Scan for the cell matching the given text and deliver its [x, y] coordinate at center. 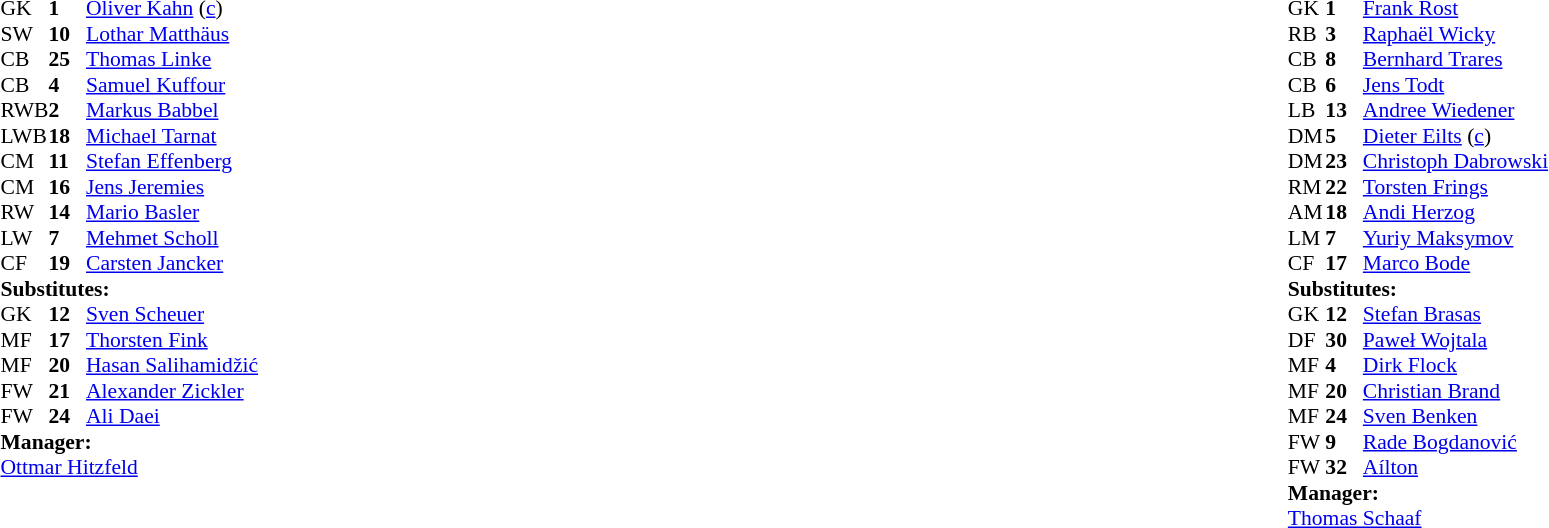
Samuel Kuffour [172, 85]
22 [1344, 187]
19 [67, 263]
AM [1307, 213]
Jens Todt [1456, 85]
21 [67, 391]
Mehmet Scholl [172, 238]
Stefan Brasas [1456, 315]
Michael Tarnat [172, 136]
Thorsten Fink [172, 340]
11 [67, 161]
Carsten Jancker [172, 263]
Yuriy Maksymov [1456, 238]
Ottmar Hitzfeld [129, 467]
16 [67, 187]
RWB [24, 111]
32 [1344, 467]
23 [1344, 161]
5 [1344, 136]
Paweł Wojtala [1456, 340]
Christoph Dabrowski [1456, 161]
Thomas Linke [172, 59]
3 [1344, 34]
Bernhard Trares [1456, 59]
Sven Scheuer [172, 315]
Alexander Zickler [172, 391]
Hasan Salihamidžić [172, 365]
LB [1307, 111]
14 [67, 213]
Dirk Flock [1456, 365]
Ali Daei [172, 417]
Andree Wiedener [1456, 111]
6 [1344, 85]
LW [24, 238]
Aílton [1456, 467]
LWB [24, 136]
13 [1344, 111]
8 [1344, 59]
2 [67, 111]
Raphaël Wicky [1456, 34]
Jens Jeremies [172, 187]
Christian Brand [1456, 391]
LM [1307, 238]
Torsten Frings [1456, 187]
Rade Bogdanović [1456, 442]
Marco Bode [1456, 263]
25 [67, 59]
Sven Benken [1456, 417]
Dieter Eilts (c) [1456, 136]
Lothar Matthäus [172, 34]
RM [1307, 187]
9 [1344, 442]
10 [67, 34]
30 [1344, 340]
Andi Herzog [1456, 213]
Markus Babbel [172, 111]
RW [24, 213]
DF [1307, 340]
Mario Basler [172, 213]
RB [1307, 34]
Stefan Effenberg [172, 161]
SW [24, 34]
